Detect which cell encompasses the target text, then output its [X, Y] center coordinate. 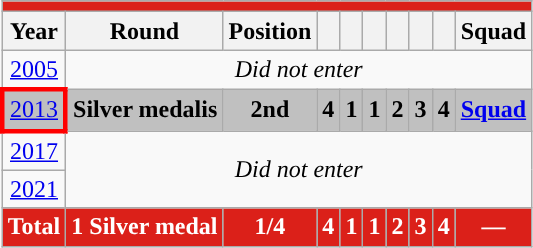
1/4 [270, 227]
2021 [34, 189]
Position [270, 31]
Total [34, 227]
2013 [34, 110]
2nd [270, 110]
— [493, 227]
2017 [34, 150]
Round [144, 31]
1 Silver medal [144, 227]
Silver medalis [144, 110]
Year [34, 31]
2005 [34, 70]
